Determine the (X, Y) coordinate at the center of the cell enclosing the given text.  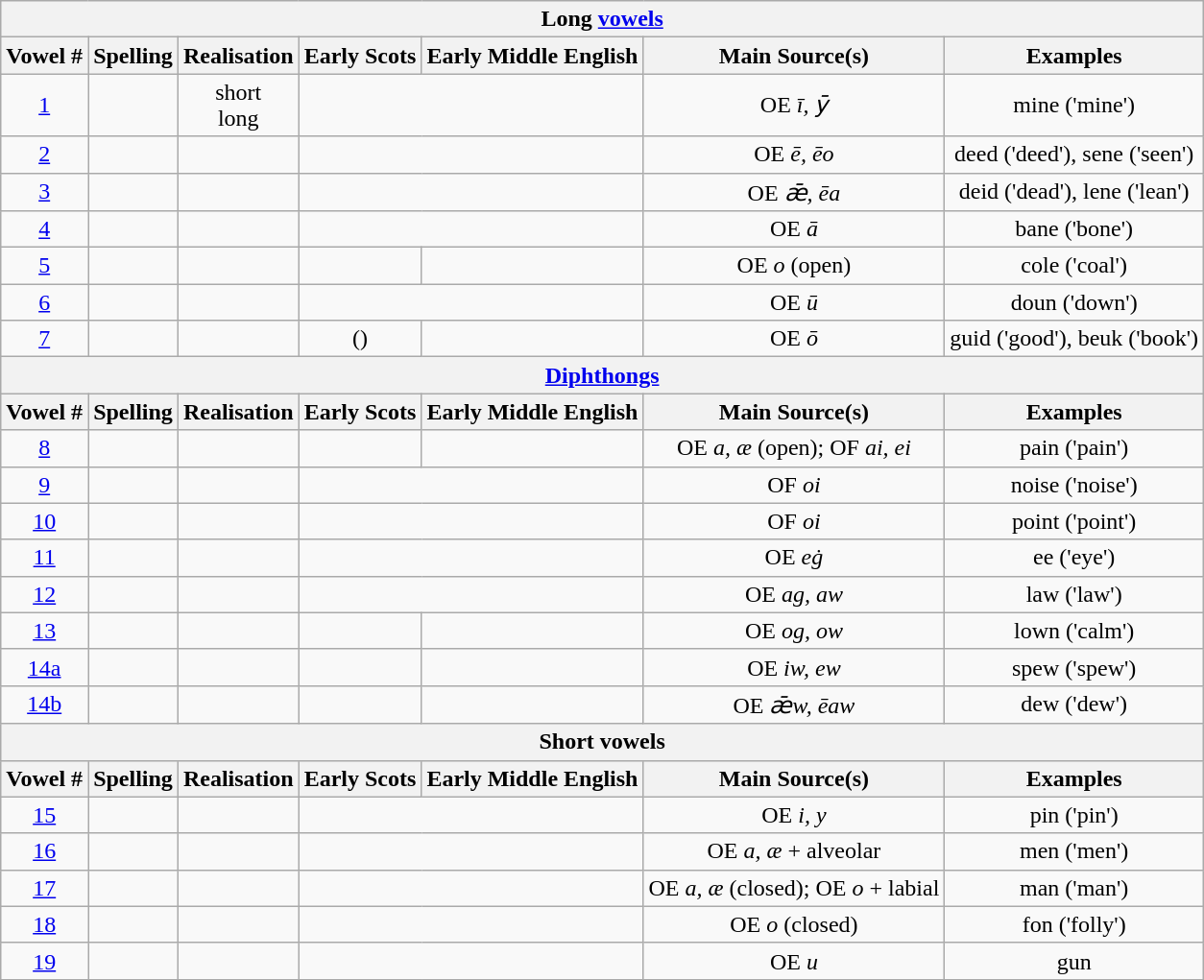
17 (44, 888)
15 (44, 815)
11 (44, 558)
gun (1074, 961)
OE ē, ēo (794, 155)
point ('point') (1074, 521)
OE o (open) (794, 266)
() (360, 339)
2 (44, 155)
13 (44, 631)
9 (44, 485)
OE ō (794, 339)
OE ū (794, 302)
deed ('deed'), sene ('seen') (1074, 155)
3 (44, 192)
OE ag, aw (794, 594)
4 (44, 229)
6 (44, 302)
lown ('calm') (1074, 631)
dew ('dew') (1074, 705)
mine ('mine') (1074, 106)
pin ('pin') (1074, 815)
law ('law') (1074, 594)
Short vowels (603, 742)
8 (44, 448)
OE a, æ (closed); OE o + labial (794, 888)
10 (44, 521)
OE a, æ + alveolar (794, 851)
OE u (794, 961)
14a (44, 667)
OE i, y (794, 815)
5 (44, 266)
OE ā (794, 229)
man ('man') (1074, 888)
deid ('dead'), lene ('lean') (1074, 192)
OE iw, ew (794, 667)
12 (44, 594)
doun ('down') (1074, 302)
OE ī, ȳ (794, 106)
16 (44, 851)
cole ('coal') (1074, 266)
spew ('spew') (1074, 667)
noise ('noise') (1074, 485)
Diphthongs (603, 375)
19 (44, 961)
OE o (closed) (794, 924)
OE a, æ (open); OF ai, ei (794, 448)
men ('men') (1074, 851)
OE eġ (794, 558)
1 (44, 106)
Long vowels (603, 19)
OE og, ow (794, 631)
OE ǣ, ēa (794, 192)
bane ('bone') (1074, 229)
ee ('eye') (1074, 558)
guid ('good'), beuk ('book') (1074, 339)
fon ('folly') (1074, 924)
OE ǣw, ēaw (794, 705)
short long (238, 106)
pain ('pain') (1074, 448)
7 (44, 339)
18 (44, 924)
14b (44, 705)
